Return the (x, y) coordinate for the center point of the cell that contains the specified text.  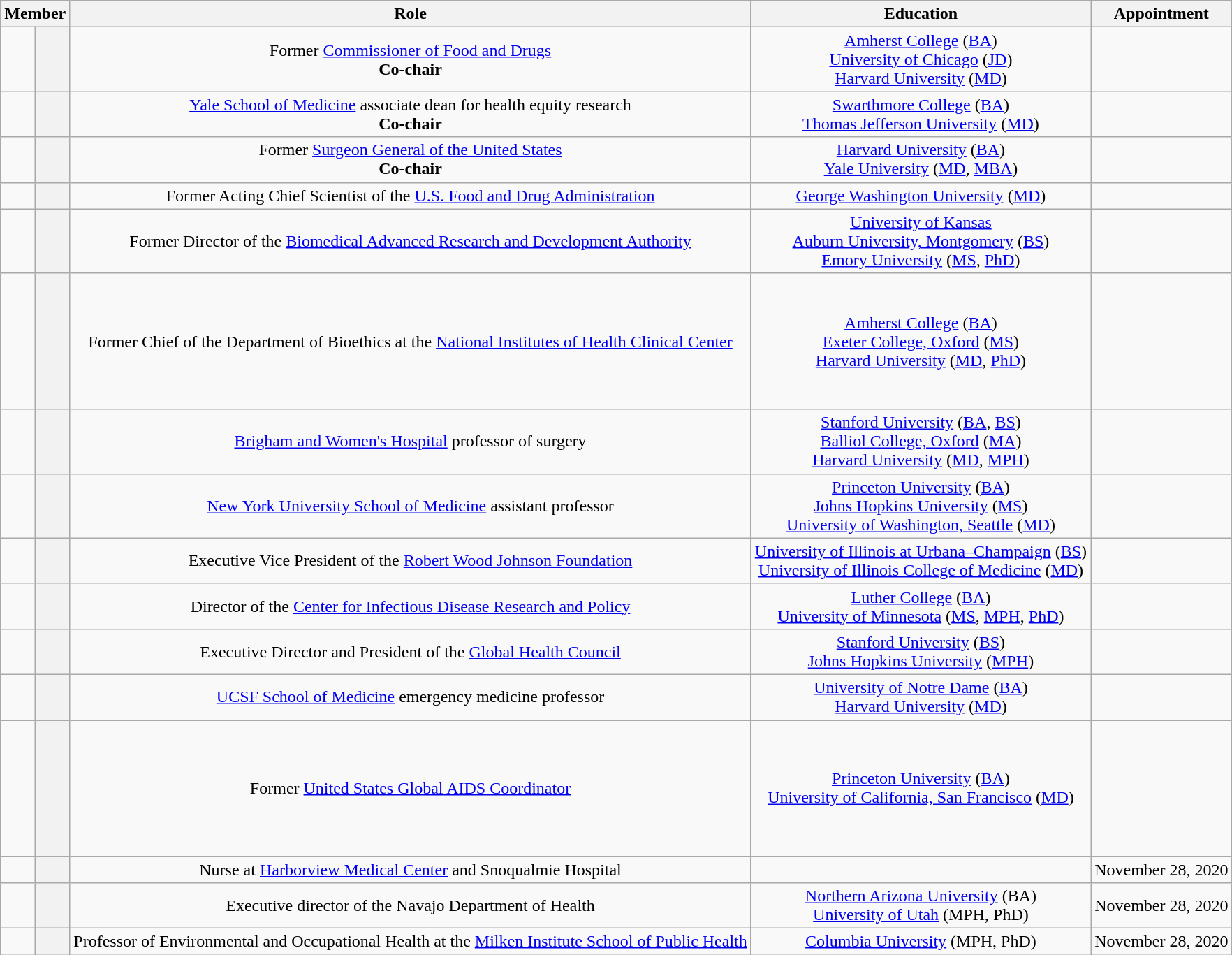
Princeton University (BA)Johns Hopkins University (MS)University of Washington, Seattle (MD) (921, 506)
Harvard University (BA)Yale University (MD, MBA) (921, 159)
Former Chief of the Department of Bioethics at the National Institutes of Health Clinical Center (411, 341)
Brigham and Women's Hospital professor of surgery (411, 442)
Education (921, 14)
Former Director of the Biomedical Advanced Research and Development Authority (411, 241)
Director of the Center for Infectious Disease Research and Policy (411, 606)
Amherst College (BA)Exeter College, Oxford (MS)Harvard University (MD, PhD) (921, 341)
University of KansasAuburn University, Montgomery (BS)Emory University (MS, PhD) (921, 241)
Professor of Environmental and Occupational Health at the Milken Institute School of Public Health (411, 942)
Executive Director and President of the Global Health Council (411, 651)
Former Surgeon General of the United StatesCo-chair (411, 159)
Former United States Global AIDS Coordinator (411, 788)
University of Notre Dame (BA)Harvard University (MD) (921, 697)
Northern Arizona University (BA)University of Utah (MPH, PhD) (921, 905)
Swarthmore College (BA)Thomas Jefferson University (MD) (921, 115)
Amherst College (BA)University of Chicago (JD)Harvard University (MD) (921, 59)
Columbia University (MPH, PhD) (921, 942)
Member (35, 14)
University of Illinois at Urbana–Champaign (BS)University of Illinois College of Medicine (MD) (921, 560)
George Washington University (MD) (921, 196)
Former Acting Chief Scientist of the U.S. Food and Drug Administration (411, 196)
Princeton University (BA)University of California, San Francisco (MD) (921, 788)
Former Commissioner of Food and DrugsCo-chair (411, 59)
Role (411, 14)
Yale School of Medicine associate dean for health equity researchCo-chair (411, 115)
Nurse at Harborview Medical Center and Snoqualmie Hospital (411, 870)
Executive director of the Navajo Department of Health (411, 905)
Luther College (BA)University of Minnesota (MS, MPH, PhD) (921, 606)
Stanford University (BA, BS)Balliol College, Oxford (MA)Harvard University (MD, MPH) (921, 442)
Executive Vice President of the Robert Wood Johnson Foundation (411, 560)
Stanford University (BS)Johns Hopkins University (MPH) (921, 651)
Appointment (1161, 14)
New York University School of Medicine assistant professor (411, 506)
UCSF School of Medicine emergency medicine professor (411, 697)
